Output the (x, y) coordinate of the center of the cell containing the given text.  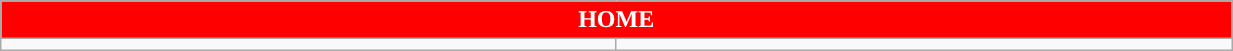
HOME (616, 20)
